Detect which cell encompasses the target text, then output its (X, Y) center coordinate. 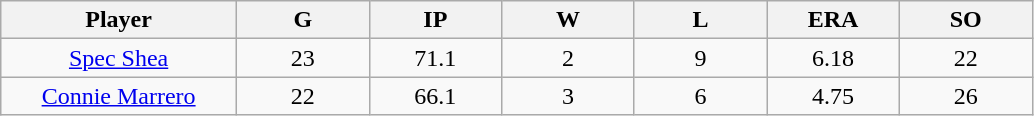
W (568, 20)
Connie Marrero (119, 96)
Spec Shea (119, 58)
3 (568, 96)
2 (568, 58)
6.18 (834, 58)
L (700, 20)
23 (302, 58)
66.1 (436, 96)
IP (436, 20)
4.75 (834, 96)
ERA (834, 20)
Player (119, 20)
9 (700, 58)
26 (966, 96)
G (302, 20)
6 (700, 96)
71.1 (436, 58)
SO (966, 20)
